Output the (X, Y) coordinate of the center of the cell containing the given text.  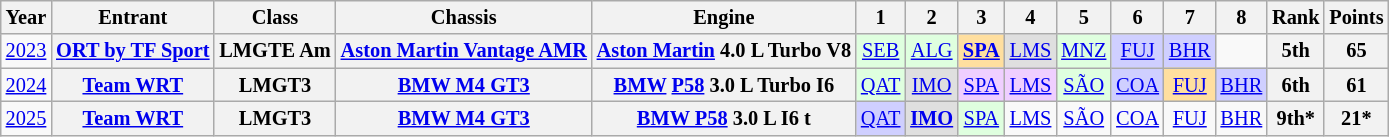
2 (932, 17)
Aston Martin Vantage AMR (464, 51)
6th (1296, 85)
MNZ (1084, 51)
1 (880, 17)
ALG (932, 51)
7 (1190, 17)
Aston Martin 4.0 L Turbo V8 (724, 51)
4 (1031, 17)
Rank (1296, 17)
9th* (1296, 118)
3 (982, 17)
SEB (880, 51)
ORT by TF Sport (132, 51)
5th (1296, 51)
65 (1356, 51)
Points (1356, 17)
Engine (724, 17)
21* (1356, 118)
5 (1084, 17)
2023 (26, 51)
6 (1138, 17)
BMW P58 3.0 L I6 t (724, 118)
61 (1356, 85)
Chassis (464, 17)
BMW P58 3.0 L Turbo I6 (724, 85)
LMGTE Am (274, 51)
2025 (26, 118)
8 (1242, 17)
2024 (26, 85)
Entrant (132, 17)
Year (26, 17)
Class (274, 17)
